Find where the given text appears and provide that cell's center as (X, Y) coordinate. 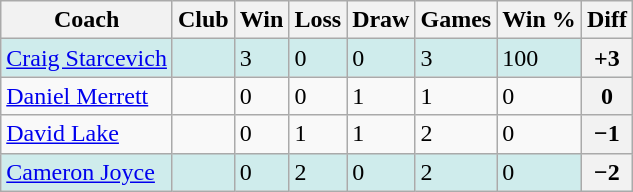
Coach (87, 20)
Games (456, 20)
Loss (318, 20)
Daniel Merrett (87, 96)
100 (540, 58)
−2 (606, 172)
−1 (606, 134)
Win % (540, 20)
David Lake (87, 134)
Draw (381, 20)
Cameron Joyce (87, 172)
Win (262, 20)
Diff (606, 20)
Craig Starcevich (87, 58)
+3 (606, 58)
Club (203, 20)
